For the text-containing cell, return its midpoint in [X, Y] coordinate format. 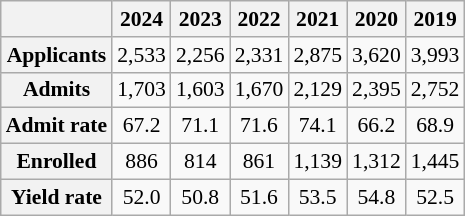
2020 [376, 19]
2,752 [436, 90]
3,993 [436, 54]
2021 [318, 19]
74.1 [318, 126]
2,395 [376, 90]
66.2 [376, 126]
2,533 [142, 54]
Yield rate [56, 197]
1,312 [376, 161]
Enrolled [56, 161]
51.6 [260, 197]
52.0 [142, 197]
861 [260, 161]
71.1 [200, 126]
886 [142, 161]
2,256 [200, 54]
2019 [436, 19]
71.6 [260, 126]
68.9 [436, 126]
2023 [200, 19]
2022 [260, 19]
Admit rate [56, 126]
Applicants [56, 54]
2,875 [318, 54]
2,331 [260, 54]
53.5 [318, 197]
1,603 [200, 90]
1,445 [436, 161]
50.8 [200, 197]
54.8 [376, 197]
1,139 [318, 161]
1,703 [142, 90]
52.5 [436, 197]
1,670 [260, 90]
814 [200, 161]
2024 [142, 19]
2,129 [318, 90]
67.2 [142, 126]
Admits [56, 90]
3,620 [376, 54]
